Locate the cell with the specified text and output its [X, Y] center coordinate. 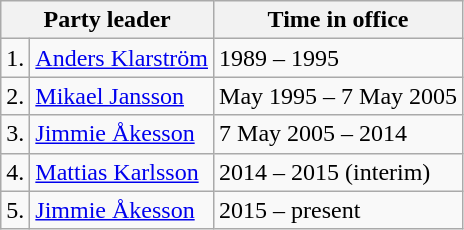
2. [16, 96]
Mattias Karlsson [122, 172]
5. [16, 210]
Party leader [108, 20]
7 May 2005 – 2014 [338, 134]
May 1995 – 7 May 2005 [338, 96]
2015 – present [338, 210]
1989 – 1995 [338, 58]
3. [16, 134]
Time in office [338, 20]
1. [16, 58]
Mikael Jansson [122, 96]
4. [16, 172]
Anders Klarström [122, 58]
2014 – 2015 (interim) [338, 172]
